Locate the cell with the specified text and output its (X, Y) center coordinate. 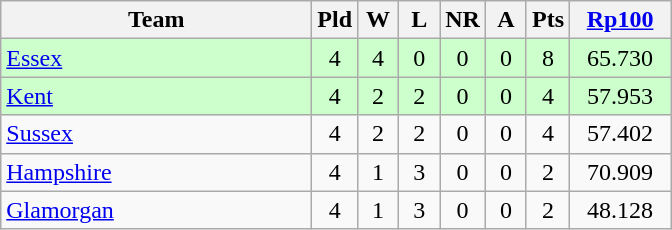
NR (463, 20)
Kent (156, 96)
Team (156, 20)
Glamorgan (156, 210)
48.128 (620, 210)
Pld (335, 20)
65.730 (620, 58)
L (420, 20)
57.953 (620, 96)
A (506, 20)
W (378, 20)
Hampshire (156, 172)
Pts (548, 20)
57.402 (620, 134)
8 (548, 58)
Essex (156, 58)
70.909 (620, 172)
Rp100 (620, 20)
Sussex (156, 134)
